For the text-containing cell, return its midpoint in [X, Y] coordinate format. 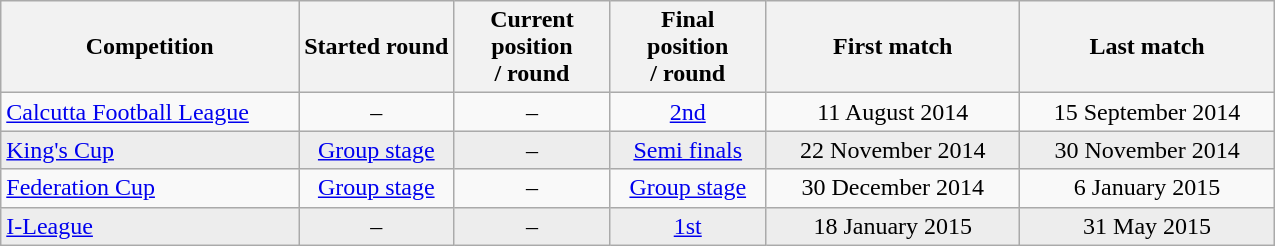
King's Cup [150, 150]
31 May 2015 [1147, 226]
Current position / round [532, 47]
First match [893, 47]
Started round [376, 47]
22 November 2014 [893, 150]
1st [688, 226]
Calcutta Football League [150, 112]
Last match [1147, 47]
Federation Cup [150, 188]
18 January 2015 [893, 226]
6 January 2015 [1147, 188]
30 December 2014 [893, 188]
Semi finals [688, 150]
Final position / round [688, 47]
15 September 2014 [1147, 112]
2nd [688, 112]
30 November 2014 [1147, 150]
Competition [150, 47]
I-League [150, 226]
11 August 2014 [893, 112]
